Return (X, Y) of the center of cell containing provided text 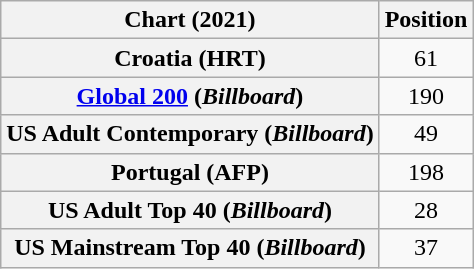
Croatia (HRT) (190, 58)
198 (426, 172)
Chart (2021) (190, 20)
Portugal (AFP) (190, 172)
US Adult Contemporary (Billboard) (190, 134)
US Adult Top 40 (Billboard) (190, 210)
49 (426, 134)
61 (426, 58)
190 (426, 96)
Global 200 (Billboard) (190, 96)
Position (426, 20)
28 (426, 210)
US Mainstream Top 40 (Billboard) (190, 248)
37 (426, 248)
